Detect which cell encompasses the target text, then output its (x, y) center coordinate. 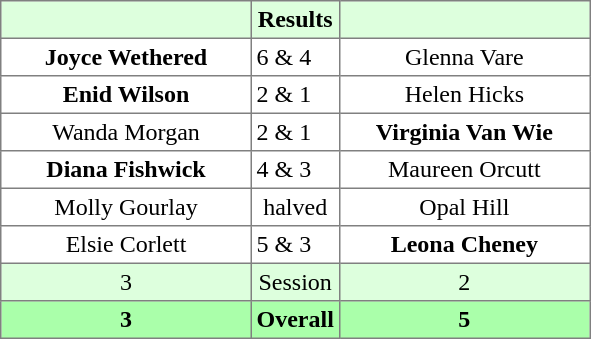
6 & 4 (295, 57)
4 & 3 (295, 170)
Session (295, 282)
5 (464, 320)
Wanda Morgan (126, 132)
Enid Wilson (126, 95)
Glenna Vare (464, 57)
Leona Cheney (464, 245)
Overall (295, 320)
Maureen Orcutt (464, 170)
Joyce Wethered (126, 57)
2 (464, 282)
Virginia Van Wie (464, 132)
Opal Hill (464, 207)
Molly Gourlay (126, 207)
halved (295, 207)
5 & 3 (295, 245)
Diana Fishwick (126, 170)
Results (295, 20)
Helen Hicks (464, 95)
Elsie Corlett (126, 245)
